Determine the [X, Y] coordinate at the center of the cell enclosing the given text.  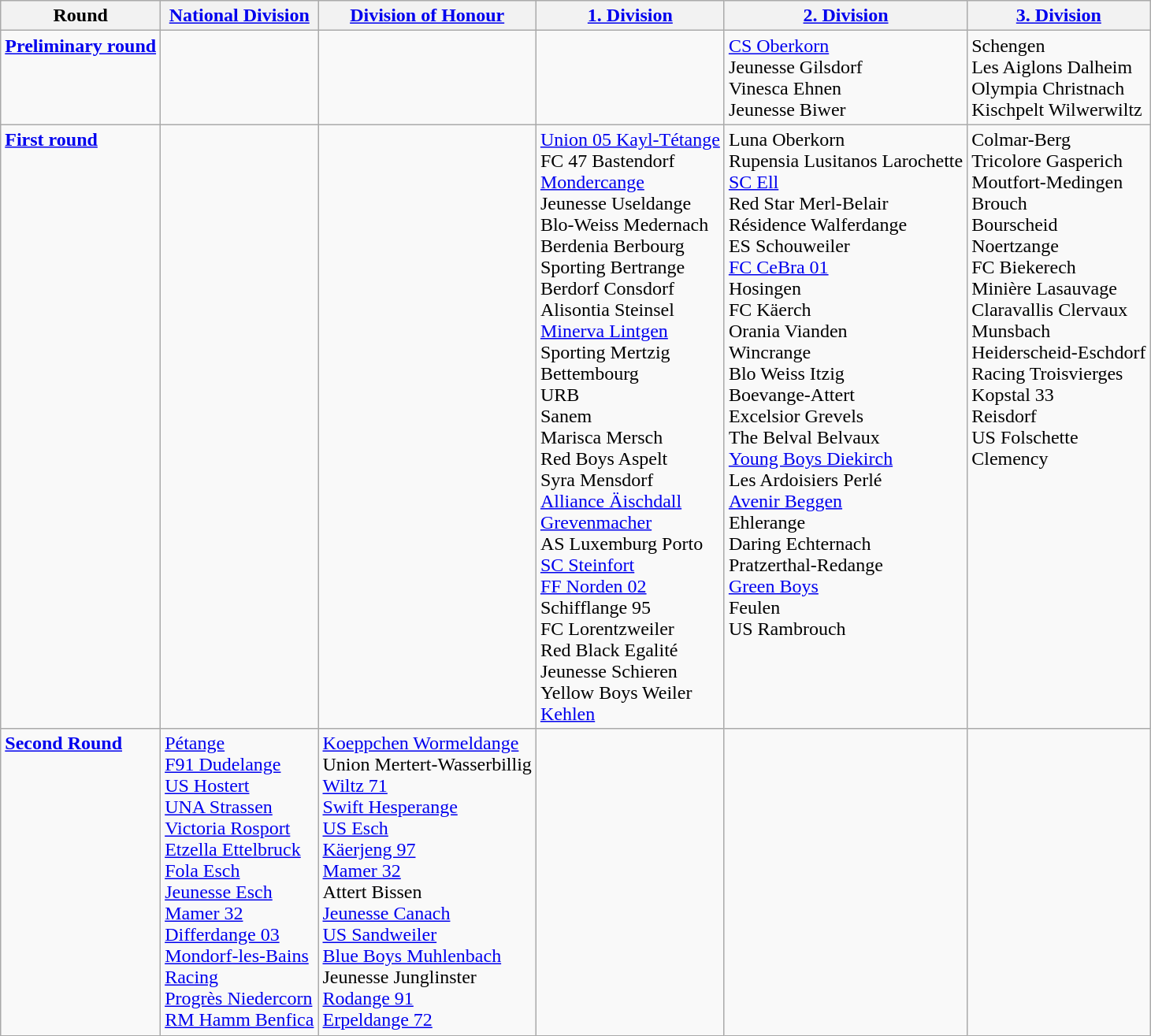
3. Division [1059, 16]
National Division [239, 16]
Division of Honour [427, 16]
Preliminary round [80, 77]
Schengen Les Aiglons Dalheim Olympia Christnach Kischpelt Wilwerwiltz [1059, 77]
1. Division [630, 16]
Second Round [80, 882]
CS Oberkorn Jeunesse Gilsdorf Vinesca Ehnen Jeunesse Biwer [845, 77]
2. Division [845, 16]
Round [80, 16]
First round [80, 427]
